Detect which cell encompasses the target text, then output its [x, y] center coordinate. 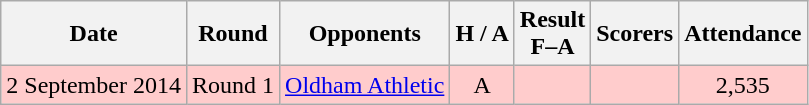
Attendance [743, 34]
2,535 [743, 85]
Round 1 [232, 85]
Oldham Athletic [365, 85]
Scorers [635, 34]
ResultF–A [552, 34]
A [482, 85]
Round [232, 34]
Date [94, 34]
2 September 2014 [94, 85]
H / A [482, 34]
Opponents [365, 34]
